Return [X, Y] of the center of cell containing provided text 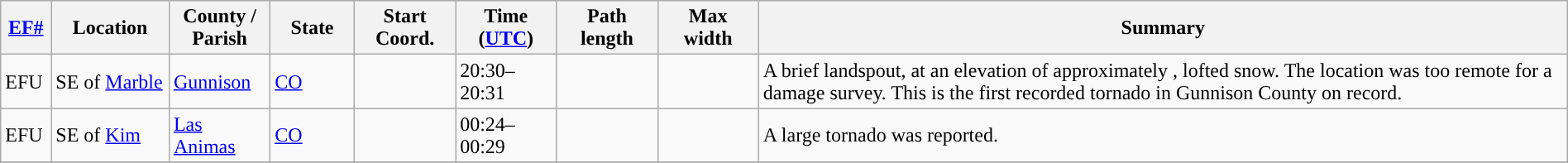
20:30–20:31 [506, 81]
Gunnison [219, 81]
Summary [1163, 28]
SE of Marble [111, 81]
State [313, 28]
Max width [708, 28]
Time (UTC) [506, 28]
00:24–00:29 [506, 136]
Las Animas [219, 136]
Path length [607, 28]
County / Parish [219, 28]
A large tornado was reported. [1163, 136]
Location [111, 28]
Start Coord. [404, 28]
SE of Kim [111, 136]
EF# [26, 28]
